Find where the given text appears and provide that cell's center as (X, Y) coordinate. 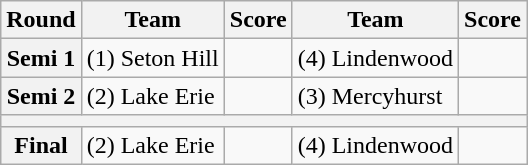
Semi 2 (41, 96)
Final (41, 145)
Round (41, 20)
(1) Seton Hill (152, 58)
Semi 1 (41, 58)
(3) Mercyhurst (375, 96)
